Search for the cell housing the specified text and yield its (X, Y) center coordinate. 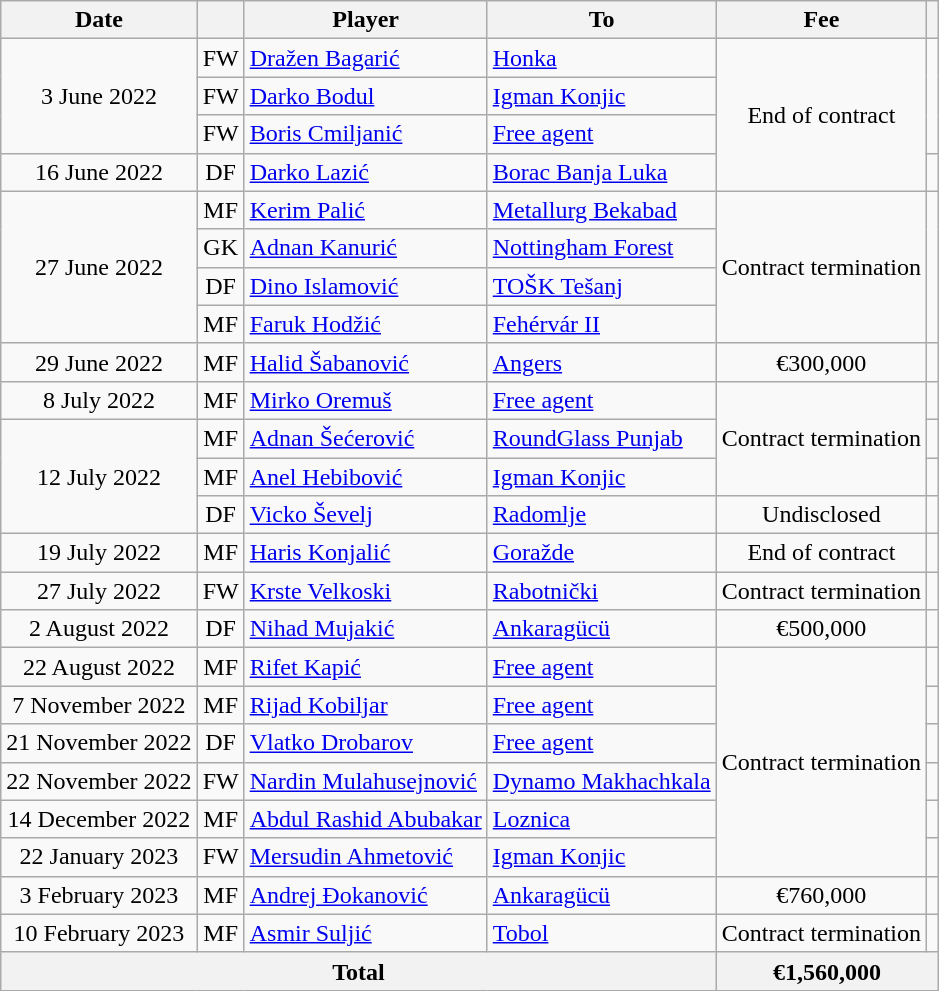
Vlatko Drobarov (366, 743)
To (602, 20)
8 July 2022 (99, 400)
10 February 2023 (99, 933)
Halid Šabanović (366, 362)
Date (99, 20)
Darko Lazić (366, 172)
16 June 2022 (99, 172)
TOŠK Tešanj (602, 286)
Rijad Kobiljar (366, 705)
Radomlje (602, 515)
Dino Islamović (366, 286)
Dynamo Makhachkala (602, 781)
Darko Bodul (366, 96)
Vicko Ševelj (366, 515)
Kerim Palić (366, 210)
3 February 2023 (99, 895)
Faruk Hodžić (366, 324)
Nihad Mujakić (366, 629)
12 July 2022 (99, 476)
Krste Velkoski (366, 591)
€500,000 (821, 629)
3 June 2022 (99, 96)
Nottingham Forest (602, 248)
22 August 2022 (99, 667)
Honka (602, 58)
Metallurg Bekabad (602, 210)
Rabotnički (602, 591)
Haris Konjalić (366, 553)
27 June 2022 (99, 267)
Goražde (602, 553)
Boris Cmiljanić (366, 134)
GK (220, 248)
Anel Hebibović (366, 477)
Tobol (602, 933)
€760,000 (821, 895)
Fehérvár II (602, 324)
Dražen Bagarić (366, 58)
Fee (821, 20)
7 November 2022 (99, 705)
Rifet Kapić (366, 667)
Adnan Kanurić (366, 248)
27 July 2022 (99, 591)
Mersudin Ahmetović (366, 857)
Andrej Đokanović (366, 895)
Loznica (602, 819)
19 July 2022 (99, 553)
Asmir Suljić (366, 933)
Mirko Oremuš (366, 400)
Nardin Mulahusejnović (366, 781)
Player (366, 20)
Angers (602, 362)
22 January 2023 (99, 857)
€300,000 (821, 362)
29 June 2022 (99, 362)
21 November 2022 (99, 743)
Abdul Rashid Abubakar (366, 819)
€1,560,000 (826, 971)
2 August 2022 (99, 629)
14 December 2022 (99, 819)
Undisclosed (821, 515)
Total (358, 971)
Adnan Šećerović (366, 438)
22 November 2022 (99, 781)
RoundGlass Punjab (602, 438)
Borac Banja Luka (602, 172)
